For the text-containing cell, return its midpoint in [x, y] coordinate format. 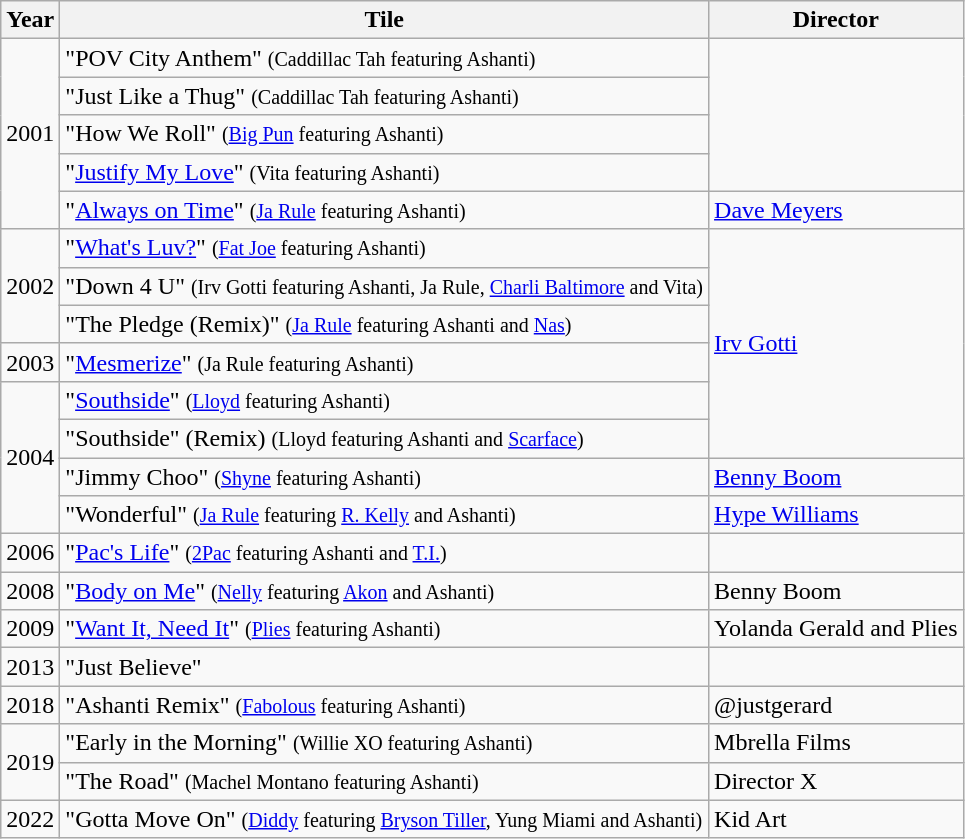
"Want It, Need It" (Plies featuring Ashanti) [384, 629]
"Southside" (Lloyd featuring Ashanti) [384, 400]
"Southside" (Remix) (Lloyd featuring Ashanti and Scarface) [384, 438]
"Early in the Morning" (Willie XO featuring Ashanti) [384, 743]
2002 [30, 286]
"Mesmerize" (Ja Rule featuring Ashanti) [384, 362]
@justgerard [836, 705]
"POV City Anthem" (Caddillac Tah featuring Ashanti) [384, 58]
"Jimmy Choo" (Shyne featuring Ashanti) [384, 477]
"Just Believe" [384, 667]
Hype Williams [836, 515]
"Wonderful" (Ja Rule featuring R. Kelly and Ashanti) [384, 515]
Irv Gotti [836, 343]
"How We Roll" (Big Pun featuring Ashanti) [384, 134]
2019 [30, 762]
"Down 4 U" (Irv Gotti featuring Ashanti, Ja Rule, Charli Baltimore and Vita) [384, 286]
2009 [30, 629]
"Ashanti Remix" (Fabolous featuring Ashanti) [384, 705]
2008 [30, 591]
Year [30, 20]
"The Pledge (Remix)" (Ja Rule featuring Ashanti and Nas) [384, 324]
"Just Like a Thug" (Caddillac Tah featuring Ashanti) [384, 96]
Director [836, 20]
2018 [30, 705]
"What's Luv?" (Fat Joe featuring Ashanti) [384, 248]
Yolanda Gerald and Plies [836, 629]
Kid Art [836, 819]
"Pac's Life" (2Pac featuring Ashanti and T.I.) [384, 553]
Tile [384, 20]
2003 [30, 362]
2001 [30, 134]
2013 [30, 667]
Director X [836, 781]
"Gotta Move On" (Diddy featuring Bryson Tiller, Yung Miami and Ashanti) [384, 819]
Dave Meyers [836, 210]
"Body on Me" (Nelly featuring Akon and Ashanti) [384, 591]
2004 [30, 457]
"Always on Time" (Ja Rule featuring Ashanti) [384, 210]
2022 [30, 819]
Mbrella Films [836, 743]
2006 [30, 553]
"The Road" (Machel Montano featuring Ashanti) [384, 781]
"Justify My Love" (Vita featuring Ashanti) [384, 172]
